Return [X, Y] of the center of cell containing provided text 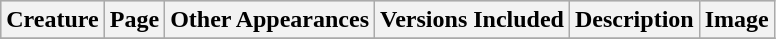
Image [736, 20]
Description [634, 20]
Other Appearances [270, 20]
Page [134, 20]
Versions Included [472, 20]
Creature [52, 20]
